Determine the (x, y) coordinate at the center of the cell enclosing the given text.  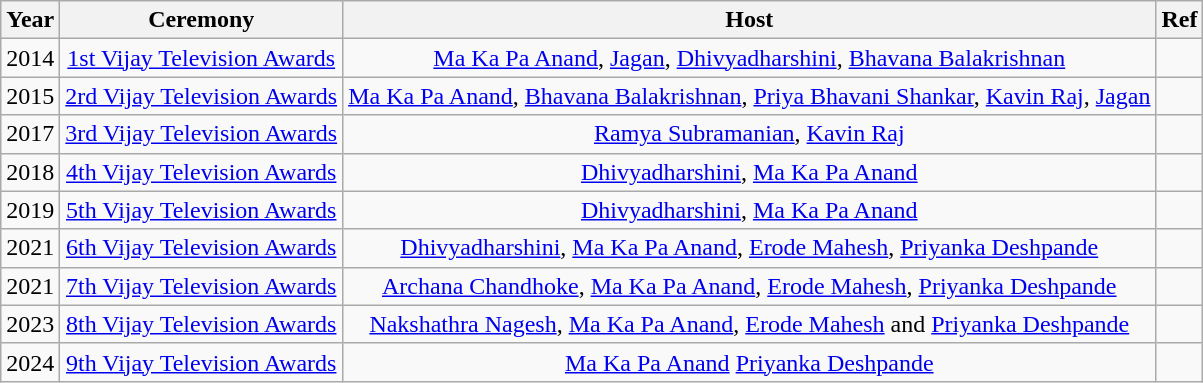
3rd Vijay Television Awards (202, 134)
2015 (30, 96)
Ma Ka Pa Anand Priyanka Deshpande (750, 362)
Dhivyadharshini, Ma Ka Pa Anand, Erode Mahesh, Priyanka Deshpande (750, 248)
Ceremony (202, 20)
Ma Ka Pa Anand, Jagan, Dhivyadharshini, Bhavana Balakrishnan (750, 58)
Nakshathra Nagesh, Ma Ka Pa Anand, Erode Mahesh and Priyanka Deshpande (750, 324)
6th Vijay Television Awards (202, 248)
2024 (30, 362)
2023 (30, 324)
2017 (30, 134)
8th Vijay Television Awards (202, 324)
Ma Ka Pa Anand, Bhavana Balakrishnan, Priya Bhavani Shankar, Kavin Raj, Jagan (750, 96)
5th Vijay Television Awards (202, 210)
Host (750, 20)
2018 (30, 172)
2014 (30, 58)
7th Vijay Television Awards (202, 286)
1st Vijay Television Awards (202, 58)
2rd Vijay Television Awards (202, 96)
9th Vijay Television Awards (202, 362)
Year (30, 20)
4th Vijay Television Awards (202, 172)
Ref (1180, 20)
Archana Chandhoke, Ma Ka Pa Anand, Erode Mahesh, Priyanka Deshpande (750, 286)
Ramya Subramanian, Kavin Raj (750, 134)
2019 (30, 210)
